From the cell containing the given text, extract its center point as (X, Y) coordinate. 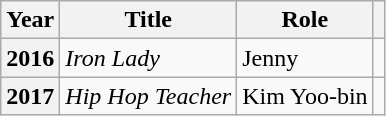
Role (305, 20)
2016 (30, 58)
Hip Hop Teacher (148, 96)
Iron Lady (148, 58)
2017 (30, 96)
Kim Yoo-bin (305, 96)
Year (30, 20)
Jenny (305, 58)
Title (148, 20)
